Search for the cell housing the specified text and yield its (X, Y) center coordinate. 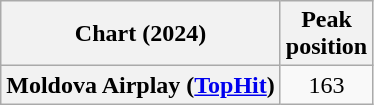
163 (326, 85)
Chart (2024) (141, 34)
Moldova Airplay (TopHit) (141, 85)
Peakposition (326, 34)
